Output the [X, Y] coordinate of the center of the cell containing the given text.  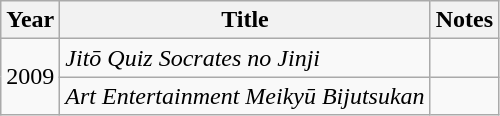
Art Entertainment Meikyū Bijutsukan [245, 96]
Jitō Quiz Socrates no Jinji [245, 58]
Title [245, 20]
2009 [30, 77]
Year [30, 20]
Notes [464, 20]
